Locate the cell with the specified text and output its (X, Y) center coordinate. 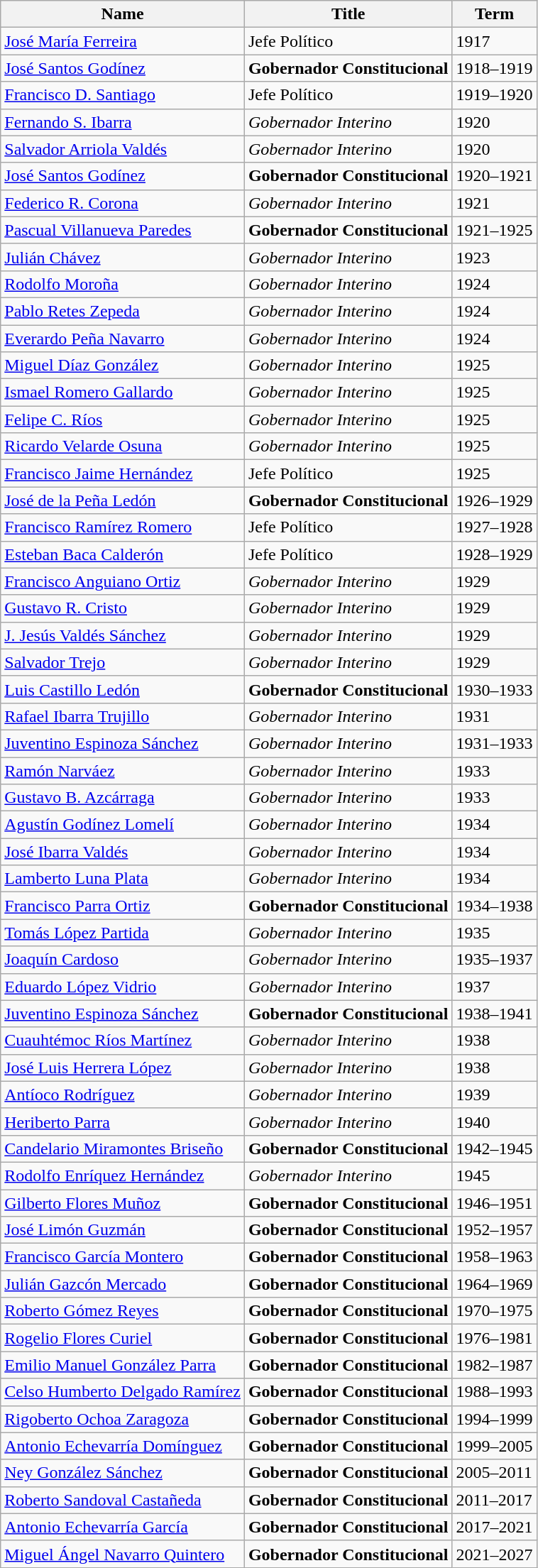
José Luis Herrera López (123, 1068)
Julián Chávez (123, 257)
1931 (494, 716)
Fernando S. Ibarra (123, 122)
1946–1951 (494, 1203)
1917 (494, 41)
Eduardo López Vidrio (123, 987)
Francisco Jaime Hernández (123, 473)
Ramón Narváez (123, 770)
1976–1981 (494, 1338)
Felipe C. Ríos (123, 420)
1930–1933 (494, 689)
1964–1969 (494, 1284)
Francisco D. Santiago (123, 95)
José María Ferreira (123, 41)
Miguel Díaz González (123, 366)
Heriberto Parra (123, 1122)
1939 (494, 1095)
Rafael Ibarra Trujillo (123, 716)
Name (123, 14)
Candelario Miramontes Briseño (123, 1148)
Francisco Anguiano Ortiz (123, 581)
1958–1963 (494, 1257)
Agustín Godínez Lomelí (123, 825)
1921 (494, 203)
Antonio Echevarría Domínguez (123, 1446)
2021–2027 (494, 1554)
Miguel Ángel Navarro Quintero (123, 1554)
Ricardo Velarde Osuna (123, 446)
Salvador Arriola Valdés (123, 149)
Julián Gazcón Mercado (123, 1284)
Everardo Peña Navarro (123, 339)
1918–1919 (494, 68)
1970–1975 (494, 1311)
Antíoco Rodríguez (123, 1095)
José de la Peña Ledón (123, 500)
1934–1938 (494, 906)
1935–1937 (494, 960)
Joaquín Cardoso (123, 960)
Rogelio Flores Curiel (123, 1338)
Francisco Parra Ortiz (123, 906)
Francisco Ramírez Romero (123, 527)
1994–1999 (494, 1419)
1937 (494, 987)
Cuauhtémoc Ríos Martínez (123, 1041)
J. Jesús Valdés Sánchez (123, 635)
Pascual Villanueva Paredes (123, 230)
Salvador Trejo (123, 662)
1931–1933 (494, 743)
José Limón Guzmán (123, 1230)
1926–1929 (494, 500)
Rodolfo Moroña (123, 284)
Roberto Gómez Reyes (123, 1311)
Francisco García Montero (123, 1257)
Tomás López Partida (123, 933)
Term (494, 14)
Gustavo B. Azcárraga (123, 798)
1927–1928 (494, 527)
Celso Humberto Delgado Ramírez (123, 1392)
José Ibarra Valdés (123, 852)
Roberto Sandoval Castañeda (123, 1500)
1919–1920 (494, 95)
Antonio Echevarría García (123, 1527)
1920–1921 (494, 176)
Lamberto Luna Plata (123, 879)
1945 (494, 1175)
1988–1993 (494, 1392)
1938–1941 (494, 1014)
1940 (494, 1122)
1921–1925 (494, 230)
Ney González Sánchez (123, 1473)
Rodolfo Enríquez Hernández (123, 1175)
Emilio Manuel González Parra (123, 1365)
Title (348, 14)
Rigoberto Ochoa Zaragoza (123, 1419)
1942–1945 (494, 1148)
Federico R. Corona (123, 203)
Luis Castillo Ledón (123, 689)
2005–2011 (494, 1473)
1928–1929 (494, 554)
1935 (494, 933)
1952–1957 (494, 1230)
Gilberto Flores Muñoz (123, 1203)
1999–2005 (494, 1446)
1982–1987 (494, 1365)
2017–2021 (494, 1527)
1923 (494, 257)
Gustavo R. Cristo (123, 608)
Pablo Retes Zepeda (123, 311)
Esteban Baca Calderón (123, 554)
2011–2017 (494, 1500)
Ismael Romero Gallardo (123, 393)
